Return [X, Y] of the center of cell containing provided text 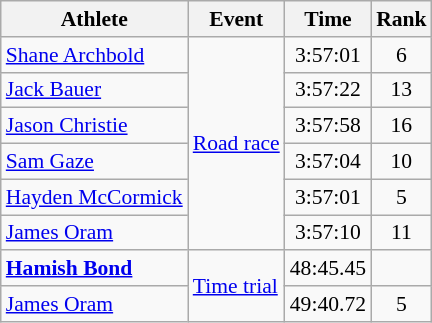
Road race [236, 144]
Shane Archbold [94, 55]
Jack Bauer [94, 90]
13 [402, 90]
Hamish Bond [94, 269]
Hayden McCormick [94, 197]
Sam Gaze [94, 162]
Rank [402, 19]
Athlete [94, 19]
48:45.45 [328, 269]
10 [402, 162]
Time [328, 19]
Jason Christie [94, 126]
16 [402, 126]
3:57:10 [328, 233]
3:57:58 [328, 126]
3:57:04 [328, 162]
6 [402, 55]
11 [402, 233]
49:40.72 [328, 304]
3:57:22 [328, 90]
Time trial [236, 286]
Event [236, 19]
